Identify which cell holds the provided text, then report its [x, y] central coordinate. 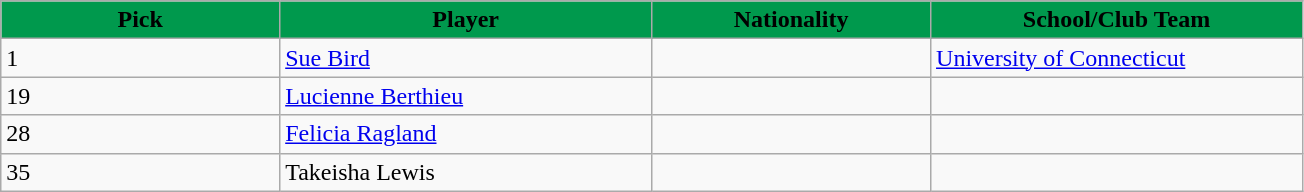
School/Club Team [1117, 20]
Nationality [792, 20]
Pick [140, 20]
35 [140, 172]
Felicia Ragland [466, 134]
Sue Bird [466, 58]
Lucienne Berthieu [466, 96]
Player [466, 20]
University of Connecticut [1117, 58]
1 [140, 58]
19 [140, 96]
Takeisha Lewis [466, 172]
28 [140, 134]
